Provide the (x, y) coordinate of the cell's center where the given text is located.  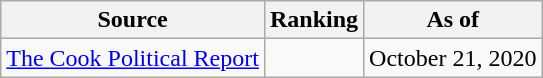
Source (133, 20)
Ranking (314, 20)
The Cook Political Report (133, 58)
October 21, 2020 (453, 58)
As of (453, 20)
